Search for the cell housing the specified text and yield its [x, y] center coordinate. 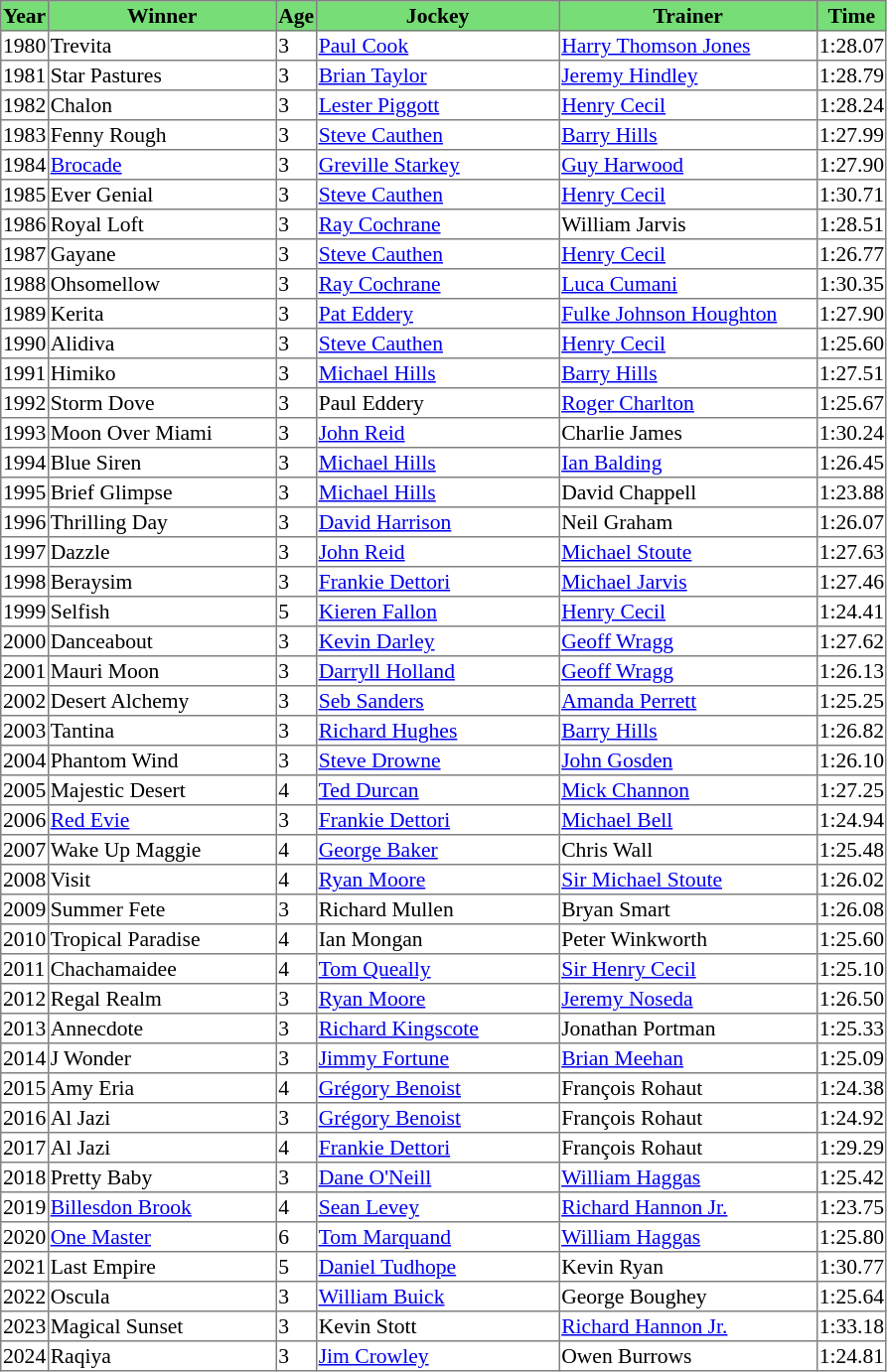
2001 [25, 671]
Desert Alchemy [162, 701]
Sir Henry Cecil [688, 969]
Ian Balding [688, 463]
2015 [25, 1088]
1:30.77 [851, 1267]
Kevin Darley [437, 641]
Regal Realm [162, 999]
1:25.67 [851, 403]
George Baker [437, 850]
Jockey [437, 16]
Ever Genial [162, 195]
Jonathan Portman [688, 1029]
1:24.38 [851, 1088]
1:30.35 [851, 284]
2018 [25, 1177]
1:23.88 [851, 492]
Pretty Baby [162, 1177]
2020 [25, 1237]
Fenny Rough [162, 135]
1984 [25, 165]
Mick Channon [688, 790]
2005 [25, 790]
Michael Bell [688, 820]
1983 [25, 135]
Selfish [162, 612]
Jeremy Noseda [688, 999]
1994 [25, 463]
Alidiva [162, 343]
1:28.79 [851, 75]
Michael Stoute [688, 552]
1:29.29 [851, 1148]
1:26.07 [851, 522]
Tantina [162, 731]
Steve Drowne [437, 760]
1:25.64 [851, 1297]
Trainer [688, 16]
Tom Marquand [437, 1237]
Kevin Ryan [688, 1267]
1:25.09 [851, 1058]
Sean Levey [437, 1207]
Harry Thomson Jones [688, 46]
Winner [162, 16]
1:26.02 [851, 880]
Gayane [162, 254]
2000 [25, 641]
Age [296, 16]
Pat Eddery [437, 314]
1995 [25, 492]
Luca Cumani [688, 284]
Roger Charlton [688, 403]
Kerita [162, 314]
Himiko [162, 373]
1996 [25, 522]
Danceabout [162, 641]
1:24.94 [851, 820]
Tom Queally [437, 969]
1:24.92 [851, 1118]
Mauri Moon [162, 671]
Chachamaidee [162, 969]
Sir Michael Stoute [688, 880]
Peter Winkworth [688, 939]
2019 [25, 1207]
1999 [25, 612]
1982 [25, 105]
Last Empire [162, 1267]
2009 [25, 909]
Trevita [162, 46]
Greville Starkey [437, 165]
Summer Fete [162, 909]
Amy Eria [162, 1088]
Billesdon Brook [162, 1207]
1:26.45 [851, 463]
1:27.25 [851, 790]
Tropical Paradise [162, 939]
1:26.10 [851, 760]
Michael Jarvis [688, 582]
J Wonder [162, 1058]
Amanda Perrett [688, 701]
Moon Over Miami [162, 433]
2011 [25, 969]
1990 [25, 343]
1992 [25, 403]
William Buick [437, 1297]
1:27.62 [851, 641]
1:27.51 [851, 373]
Kieren Fallon [437, 612]
Time [851, 16]
Brocade [162, 165]
One Master [162, 1237]
1:28.24 [851, 105]
Brian Meehan [688, 1058]
John Gosden [688, 760]
Raqiya [162, 1356]
2007 [25, 850]
Paul Eddery [437, 403]
2024 [25, 1356]
Storm Dove [162, 403]
1989 [25, 314]
1:33.18 [851, 1326]
1:26.50 [851, 999]
Majestic Desert [162, 790]
Year [25, 16]
1:27.99 [851, 135]
Phantom Wind [162, 760]
2014 [25, 1058]
Chalon [162, 105]
2021 [25, 1267]
1:26.82 [851, 731]
Paul Cook [437, 46]
Annecdote [162, 1029]
1986 [25, 224]
Fulke Johnson Houghton [688, 314]
6 [296, 1237]
2022 [25, 1297]
Chris Wall [688, 850]
2013 [25, 1029]
Owen Burrows [688, 1356]
1:24.41 [851, 612]
Dane O'Neill [437, 1177]
Lester Piggott [437, 105]
1998 [25, 582]
1:24.81 [851, 1356]
1:25.42 [851, 1177]
Jim Crowley [437, 1356]
Charlie James [688, 433]
Ted Durcan [437, 790]
George Boughey [688, 1297]
2010 [25, 939]
1:30.24 [851, 433]
Kevin Stott [437, 1326]
1988 [25, 284]
1985 [25, 195]
1:25.10 [851, 969]
Daniel Tudhope [437, 1267]
1:26.08 [851, 909]
1:25.48 [851, 850]
Brief Glimpse [162, 492]
2012 [25, 999]
1:26.13 [851, 671]
Guy Harwood [688, 165]
1:28.07 [851, 46]
Visit [162, 880]
2008 [25, 880]
1:25.25 [851, 701]
Ian Mongan [437, 939]
Oscula [162, 1297]
1:23.75 [851, 1207]
1:27.63 [851, 552]
1:30.71 [851, 195]
Jeremy Hindley [688, 75]
Blue Siren [162, 463]
1987 [25, 254]
Dazzle [162, 552]
1981 [25, 75]
2023 [25, 1326]
Richard Mullen [437, 909]
Magical Sunset [162, 1326]
Bryan Smart [688, 909]
Seb Sanders [437, 701]
1991 [25, 373]
William Jarvis [688, 224]
David Chappell [688, 492]
1:25.80 [851, 1237]
Royal Loft [162, 224]
Ohsomellow [162, 284]
Neil Graham [688, 522]
Star Pastures [162, 75]
1:26.77 [851, 254]
2017 [25, 1148]
Thrilling Day [162, 522]
2016 [25, 1118]
2002 [25, 701]
1993 [25, 433]
Red Evie [162, 820]
2003 [25, 731]
Brian Taylor [437, 75]
1997 [25, 552]
Beraysim [162, 582]
Darryll Holland [437, 671]
1:25.33 [851, 1029]
1:27.46 [851, 582]
2006 [25, 820]
David Harrison [437, 522]
Jimmy Fortune [437, 1058]
Wake Up Maggie [162, 850]
1:28.51 [851, 224]
Richard Kingscote [437, 1029]
Richard Hughes [437, 731]
1980 [25, 46]
2004 [25, 760]
